Return the [X, Y] coordinate for the center point of the cell that contains the specified text.  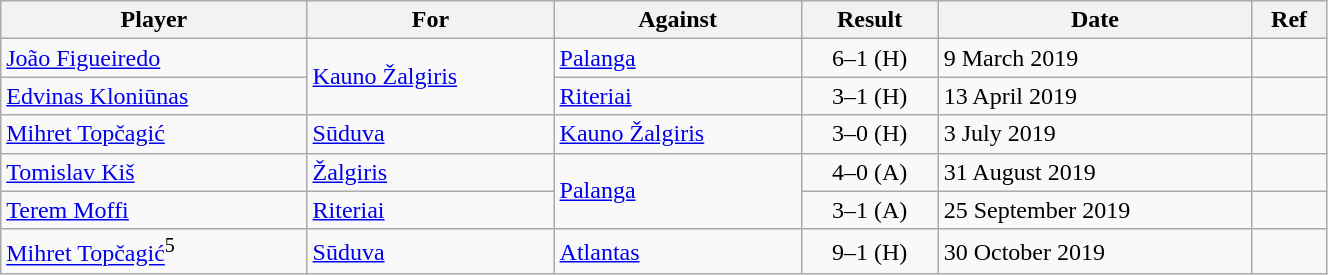
João Figueiredo [154, 58]
9 March 2019 [1095, 58]
3–1 (A) [870, 210]
3 July 2019 [1095, 134]
Tomislav Kiš [154, 172]
13 April 2019 [1095, 96]
3–0 (H) [870, 134]
Mihret Topčagić [154, 134]
Atlantas [678, 252]
9–1 (H) [870, 252]
Against [678, 20]
31 August 2019 [1095, 172]
Edvinas Kloniūnas [154, 96]
Žalgiris [430, 172]
Result [870, 20]
6–1 (H) [870, 58]
Terem Moffi [154, 210]
Mihret Topčagić5 [154, 252]
30 October 2019 [1095, 252]
Player [154, 20]
For [430, 20]
4–0 (A) [870, 172]
Ref [1290, 20]
3–1 (H) [870, 96]
25 September 2019 [1095, 210]
Date [1095, 20]
